Detect which cell encompasses the target text, then output its [X, Y] center coordinate. 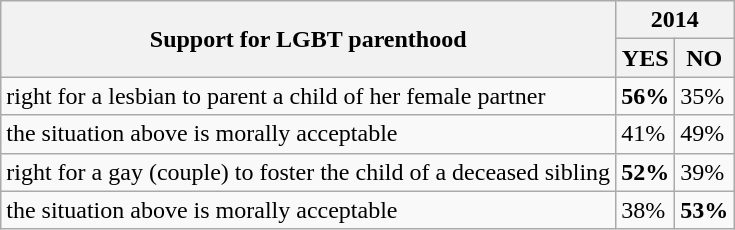
35% [704, 96]
49% [704, 134]
52% [646, 172]
41% [646, 134]
NO [704, 58]
56% [646, 96]
right for a lesbian to parent a child of her female partner [308, 96]
right for a gay (couple) to foster the child of a deceased sibling [308, 172]
39% [704, 172]
YES [646, 58]
Support for LGBT parenthood [308, 39]
2014 [675, 20]
53% [704, 210]
38% [646, 210]
